Pinpoint the cell where the given text exists, returning its (X, Y) midpoint coordinate. 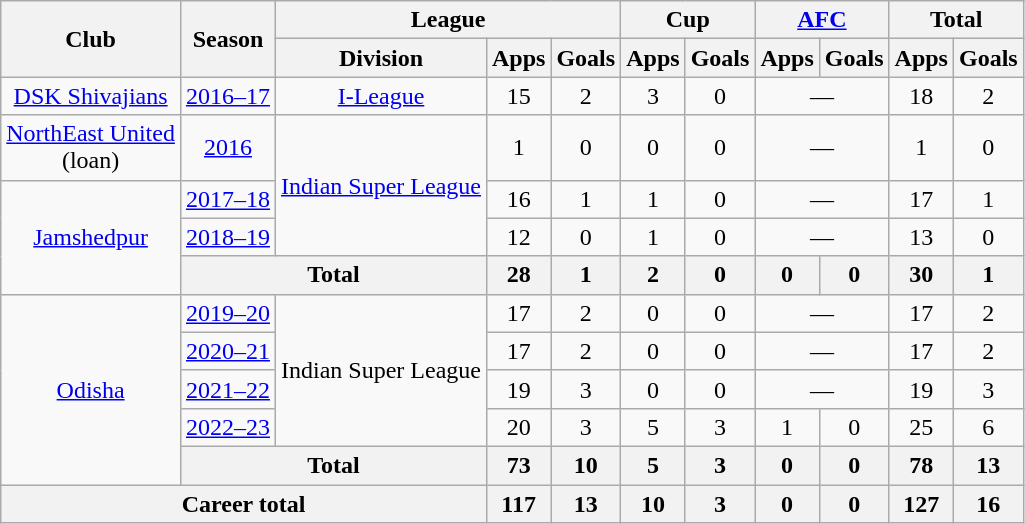
2022–23 (228, 427)
Jamshedpur (91, 237)
12 (518, 237)
25 (921, 427)
I-League (382, 96)
2016 (228, 148)
2017–18 (228, 199)
6 (988, 427)
73 (518, 465)
2018–19 (228, 237)
2016–17 (228, 96)
15 (518, 96)
DSK Shivajians (91, 96)
78 (921, 465)
2021–22 (228, 389)
2019–20 (228, 313)
League (448, 20)
Club (91, 39)
NorthEast United (loan) (91, 148)
Season (228, 39)
117 (518, 503)
28 (518, 275)
Odisha (91, 389)
20 (518, 427)
AFC (822, 20)
2020–21 (228, 351)
Division (382, 58)
Career total (244, 503)
127 (921, 503)
Cup (688, 20)
18 (921, 96)
30 (921, 275)
